Search for the cell housing the specified text and yield its (x, y) center coordinate. 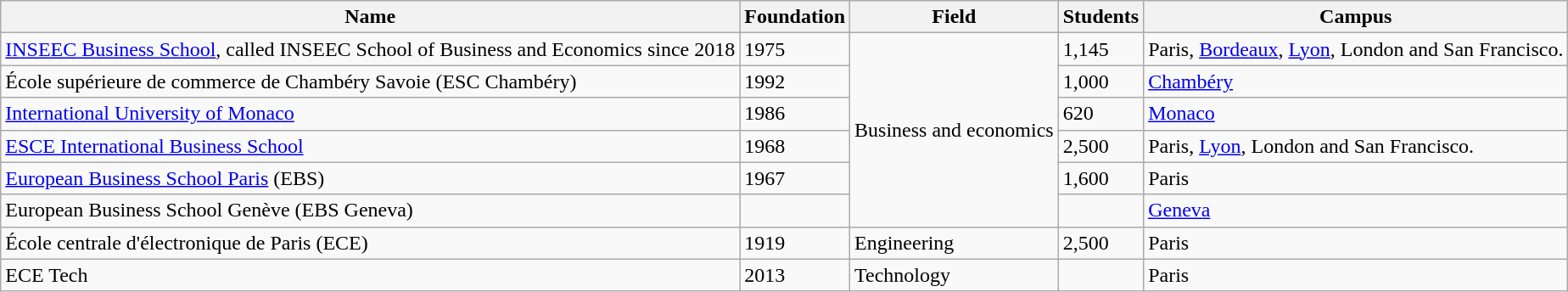
1,000 (1100, 81)
Field (955, 17)
ESCE International Business School (370, 146)
1992 (795, 81)
1975 (795, 49)
École centrale d'électronique de Paris (ECE) (370, 243)
Chambéry (1356, 81)
1968 (795, 146)
Paris, Lyon, London and San Francisco. (1356, 146)
Paris, Bordeaux, Lyon, London and San Francisco. (1356, 49)
2013 (795, 275)
Foundation (795, 17)
Engineering (955, 243)
Campus (1356, 17)
ECE Tech (370, 275)
Students (1100, 17)
1,145 (1100, 49)
1986 (795, 114)
1919 (795, 243)
European Business School Genève (EBS Geneva) (370, 211)
Name (370, 17)
INSEEC Business School, called INSEEC School of Business and Economics since 2018 (370, 49)
International University of Monaco (370, 114)
Monaco (1356, 114)
École supérieure de commerce de Chambéry Savoie (ESC Chambéry) (370, 81)
1967 (795, 178)
Geneva (1356, 211)
Technology (955, 275)
European Business School Paris (EBS) (370, 178)
620 (1100, 114)
Business and economics (955, 130)
1,600 (1100, 178)
